Return the [X, Y] coordinate for the center point of the cell that contains the specified text.  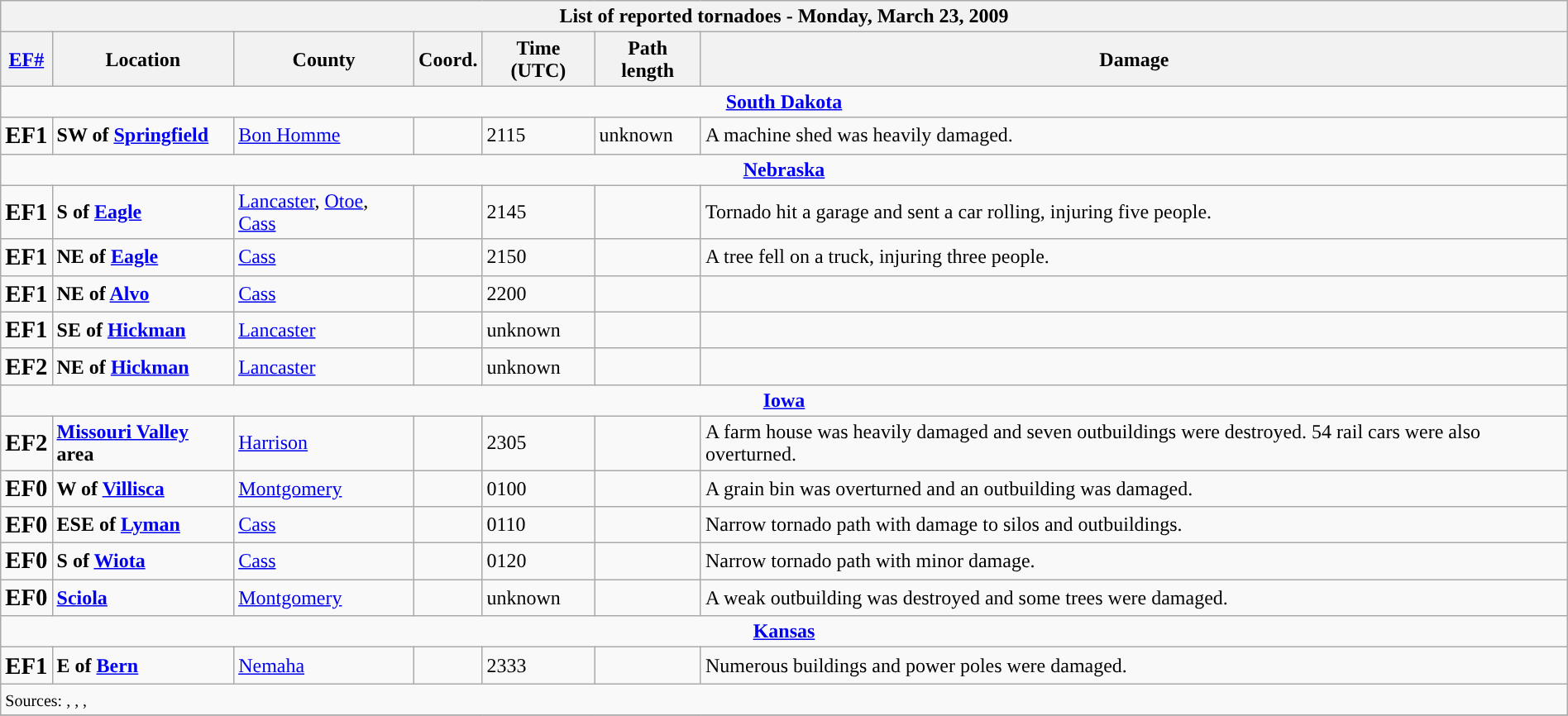
Coord. [448, 60]
A tree fell on a truck, injuring three people. [1134, 257]
Nemaha [324, 666]
ESE of Lyman [143, 525]
South Dakota [784, 102]
Lancaster, Otoe, Cass [324, 212]
Location [143, 60]
S of Wiota [143, 561]
Kansas [784, 632]
Narrow tornado path with minor damage. [1134, 561]
0110 [538, 525]
Tornado hit a garage and sent a car rolling, injuring five people. [1134, 212]
NE of Eagle [143, 257]
Iowa [784, 400]
NE of Alvo [143, 294]
Numerous buildings and power poles were damaged. [1134, 666]
0100 [538, 488]
Sources: , , , [784, 699]
W of Villisca [143, 488]
2333 [538, 666]
Nebraska [784, 169]
A machine shed was heavily damaged. [1134, 136]
NE of Hickman [143, 366]
SE of Hickman [143, 330]
A weak outbuilding was destroyed and some trees were damaged. [1134, 598]
Harrison [324, 443]
List of reported tornadoes - Monday, March 23, 2009 [784, 17]
E of Bern [143, 666]
A farm house was heavily damaged and seven outbuildings were destroyed. 54 rail cars were also overturned. [1134, 443]
2115 [538, 136]
Sciola [143, 598]
S of Eagle [143, 212]
2145 [538, 212]
Time (UTC) [538, 60]
2200 [538, 294]
County [324, 60]
2150 [538, 257]
EF# [26, 60]
Bon Homme [324, 136]
Missouri Valley area [143, 443]
2305 [538, 443]
SW of Springfield [143, 136]
A grain bin was overturned and an outbuilding was damaged. [1134, 488]
0120 [538, 561]
Path length [648, 60]
Damage [1134, 60]
Narrow tornado path with damage to silos and outbuildings. [1134, 525]
